Return (x, y) of the center of cell containing provided text 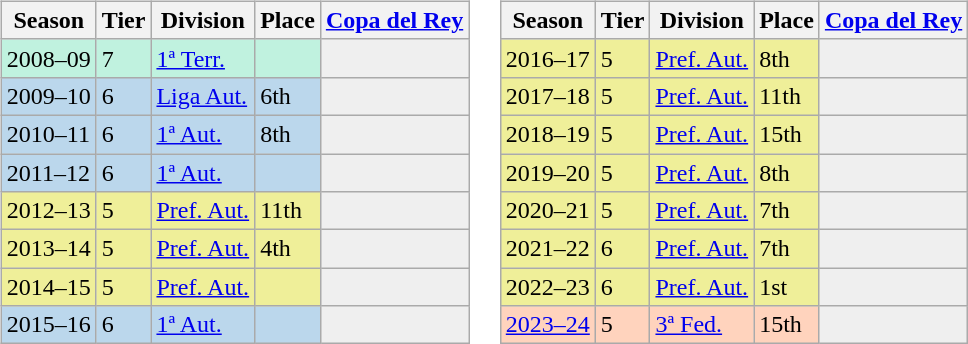
2017–18 (548, 96)
2010–11 (48, 134)
2014–15 (48, 287)
1st (787, 287)
3ª Fed. (702, 325)
2015–16 (48, 325)
Liga Aut. (203, 96)
2020–21 (548, 211)
2021–22 (548, 249)
2018–19 (548, 134)
7 (124, 58)
2023–24 (548, 325)
2009–10 (48, 96)
2008–09 (48, 58)
6th (288, 96)
4th (288, 249)
2016–17 (548, 58)
2011–12 (48, 173)
2012–13 (48, 211)
2013–14 (48, 249)
1ª Terr. (203, 58)
2022–23 (548, 287)
2019–20 (548, 173)
